Extract the [X, Y] coordinate from the center of the cell holding the provided text.  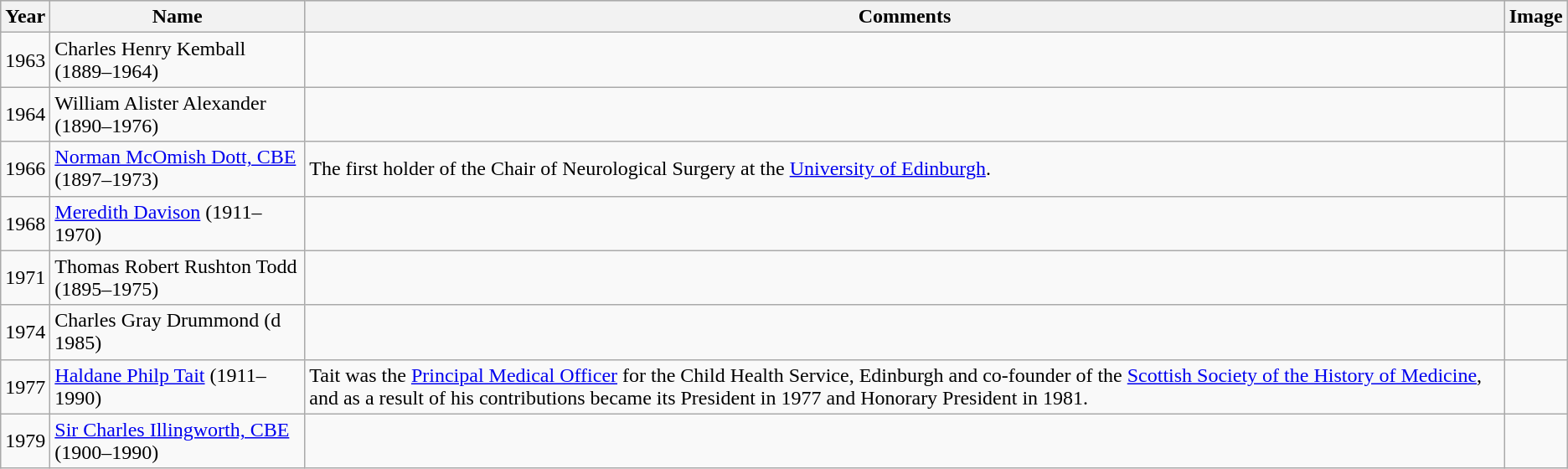
1968 [25, 223]
Norman McOmish Dott, CBE (1897–1973) [178, 169]
1971 [25, 278]
1977 [25, 387]
Charles Gray Drummond (d 1985) [178, 332]
Year [25, 17]
1964 [25, 114]
1979 [25, 441]
Sir Charles Illingworth, CBE (1900–1990) [178, 441]
Name [178, 17]
1963 [25, 60]
Image [1536, 17]
Haldane Philp Tait (1911–1990) [178, 387]
Meredith Davison (1911–1970) [178, 223]
1974 [25, 332]
Thomas Robert Rushton Todd (1895–1975) [178, 278]
Comments [905, 17]
Charles Henry Kemball (1889–1964) [178, 60]
1966 [25, 169]
The first holder of the Chair of Neurological Surgery at the University of Edinburgh. [905, 169]
William Alister Alexander (1890–1976) [178, 114]
